Identify which cell holds the provided text, then report its (X, Y) central coordinate. 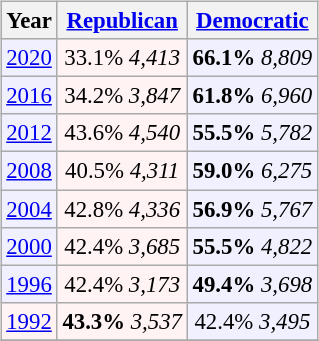
Year (29, 21)
66.1% 8,809 (252, 58)
42.4% 3,685 (122, 246)
2020 (29, 58)
42.4% 3,495 (252, 321)
56.9% 5,767 (252, 209)
Democratic (252, 21)
43.3% 3,537 (122, 321)
33.1% 4,413 (122, 58)
49.4% 3,698 (252, 284)
55.5% 4,822 (252, 246)
2012 (29, 133)
55.5% 5,782 (252, 133)
1996 (29, 284)
1992 (29, 321)
34.2% 3,847 (122, 96)
Republican (122, 21)
40.5% 4,311 (122, 171)
42.4% 3,173 (122, 284)
2008 (29, 171)
43.6% 4,540 (122, 133)
2004 (29, 209)
59.0% 6,275 (252, 171)
42.8% 4,336 (122, 209)
2000 (29, 246)
61.8% 6,960 (252, 96)
2016 (29, 96)
